Pinpoint the cell where the given text exists, returning its (x, y) midpoint coordinate. 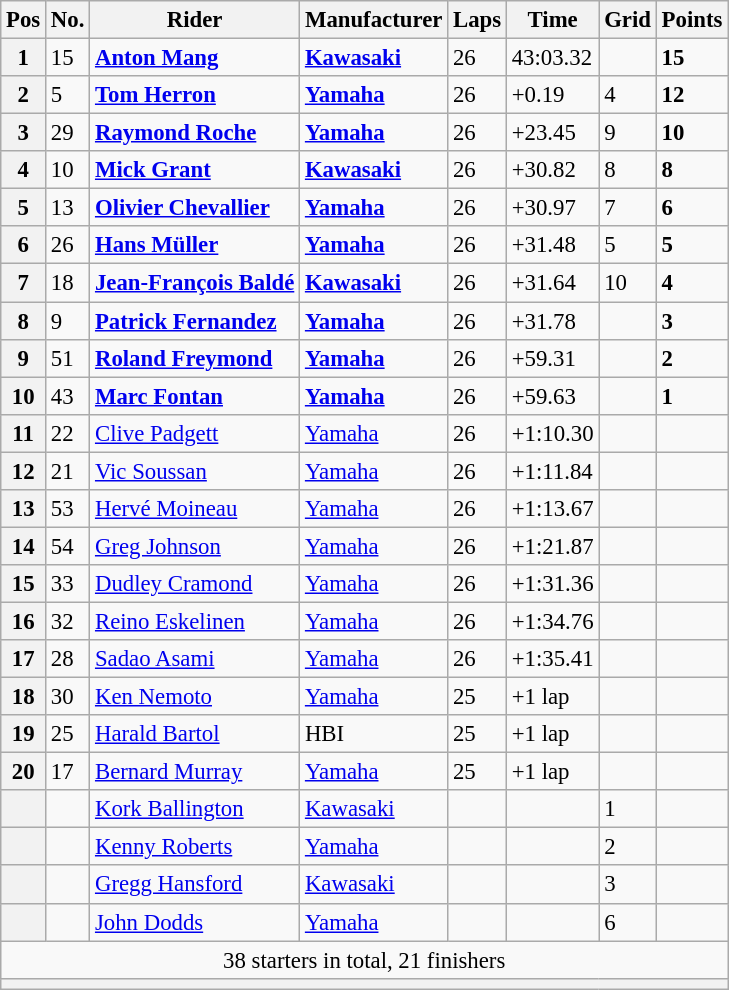
+1:11.84 (552, 471)
+59.31 (552, 358)
22 (68, 433)
14 (24, 546)
Bernard Murray (195, 772)
+1:21.87 (552, 546)
John Dodds (195, 922)
29 (68, 133)
Kork Ballington (195, 809)
Anton Mang (195, 58)
+31.64 (552, 283)
Ken Nemoto (195, 697)
Raymond Roche (195, 133)
43:03.32 (552, 58)
16 (24, 621)
Rider (195, 20)
21 (68, 471)
Sadao Asami (195, 659)
Kenny Roberts (195, 847)
HBI (374, 734)
54 (68, 546)
Jean-François Baldé (195, 283)
+0.19 (552, 95)
38 starters in total, 21 finishers (364, 960)
Dudley Cramond (195, 584)
+1:34.76 (552, 621)
Hervé Moineau (195, 509)
+30.82 (552, 170)
Greg Johnson (195, 546)
+59.63 (552, 396)
+31.48 (552, 245)
Reino Eskelinen (195, 621)
Clive Padgett (195, 433)
Points (692, 20)
+1:10.30 (552, 433)
43 (68, 396)
Roland Freymond (195, 358)
32 (68, 621)
51 (68, 358)
Gregg Hansford (195, 885)
28 (68, 659)
33 (68, 584)
No. (68, 20)
30 (68, 697)
+31.78 (552, 321)
11 (24, 433)
Harald Bartol (195, 734)
Patrick Fernandez (195, 321)
20 (24, 772)
Hans Müller (195, 245)
Time (552, 20)
Pos (24, 20)
+23.45 (552, 133)
+1:13.67 (552, 509)
+30.97 (552, 208)
+1:31.36 (552, 584)
Mick Grant (195, 170)
Tom Herron (195, 95)
Olivier Chevallier (195, 208)
53 (68, 509)
Laps (478, 20)
+1:35.41 (552, 659)
Vic Soussan (195, 471)
Grid (628, 20)
Marc Fontan (195, 396)
Manufacturer (374, 20)
19 (24, 734)
